Return the (X, Y) coordinate for the center point of the cell that contains the specified text.  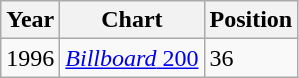
1996 (30, 58)
Billboard 200 (132, 58)
Chart (132, 20)
Year (30, 20)
36 (251, 58)
Position (251, 20)
